Extract the [x, y] coordinate from the center of the cell holding the provided text.  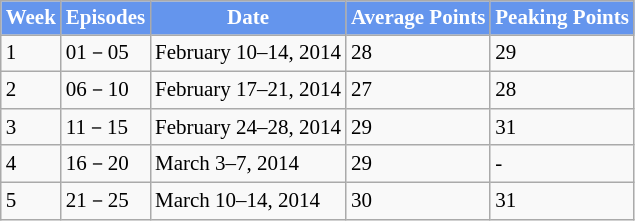
06－10 [106, 90]
5 [31, 200]
Date [248, 18]
1 [31, 54]
Peaking Points [562, 18]
March 3–7, 2014 [248, 164]
2 [31, 90]
3 [31, 126]
16－20 [106, 164]
- [562, 164]
27 [418, 90]
February 24–28, 2014 [248, 126]
March 10–14, 2014 [248, 200]
February 10–14, 2014 [248, 54]
Episodes [106, 18]
Average Points [418, 18]
11－15 [106, 126]
February 17–21, 2014 [248, 90]
01－05 [106, 54]
30 [418, 200]
4 [31, 164]
21－25 [106, 200]
Week [31, 18]
